Provide the (X, Y) coordinate of the cell's center where the given text is located.  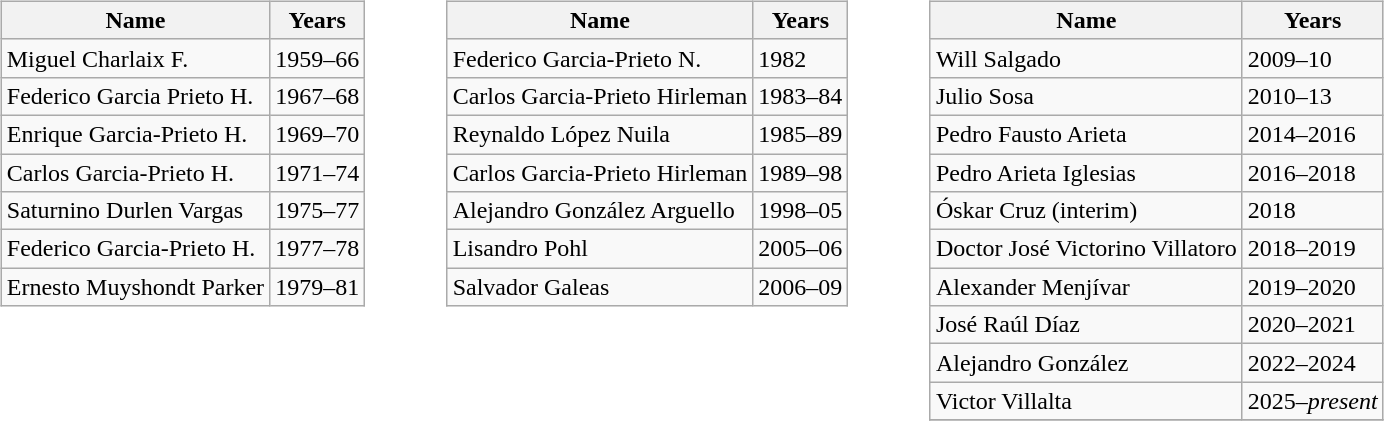
Saturnino Durlen Vargas (135, 211)
Federico Garcia-Prieto H. (135, 249)
Alejandro González Arguello (600, 211)
Óskar Cruz (interim) (1086, 211)
Enrique Garcia-Prieto H. (135, 134)
2025–present (1312, 401)
2022–2024 (1312, 363)
2016–2018 (1312, 173)
Miguel Charlaix F. (135, 58)
Lisandro Pohl (600, 249)
1982 (800, 58)
Will Salgado (1086, 58)
1959–66 (318, 58)
1998–05 (800, 211)
Victor Villalta (1086, 401)
2006–09 (800, 287)
1971–74 (318, 173)
Ernesto Muyshondt Parker (135, 287)
Alexander Menjívar (1086, 287)
1983–84 (800, 96)
Carlos Garcia-Prieto H. (135, 173)
1975–77 (318, 211)
2014–2016 (1312, 134)
Federico Garcia-Prieto N. (600, 58)
Reynaldo López Nuila (600, 134)
2009–10 (1312, 58)
1967–68 (318, 96)
2018–2019 (1312, 249)
2019–2020 (1312, 287)
1979–81 (318, 287)
1969–70 (318, 134)
1977–78 (318, 249)
1989–98 (800, 173)
José Raúl Díaz (1086, 325)
2010–13 (1312, 96)
Federico Garcia Prieto H. (135, 96)
2018 (1312, 211)
Pedro Arieta Iglesias (1086, 173)
Julio Sosa (1086, 96)
Alejandro González (1086, 363)
Salvador Galeas (600, 287)
2020–2021 (1312, 325)
Pedro Fausto Arieta (1086, 134)
1985–89 (800, 134)
Doctor José Victorino Villatoro (1086, 249)
2005–06 (800, 249)
